Pinpoint the cell where the given text exists, returning its (x, y) midpoint coordinate. 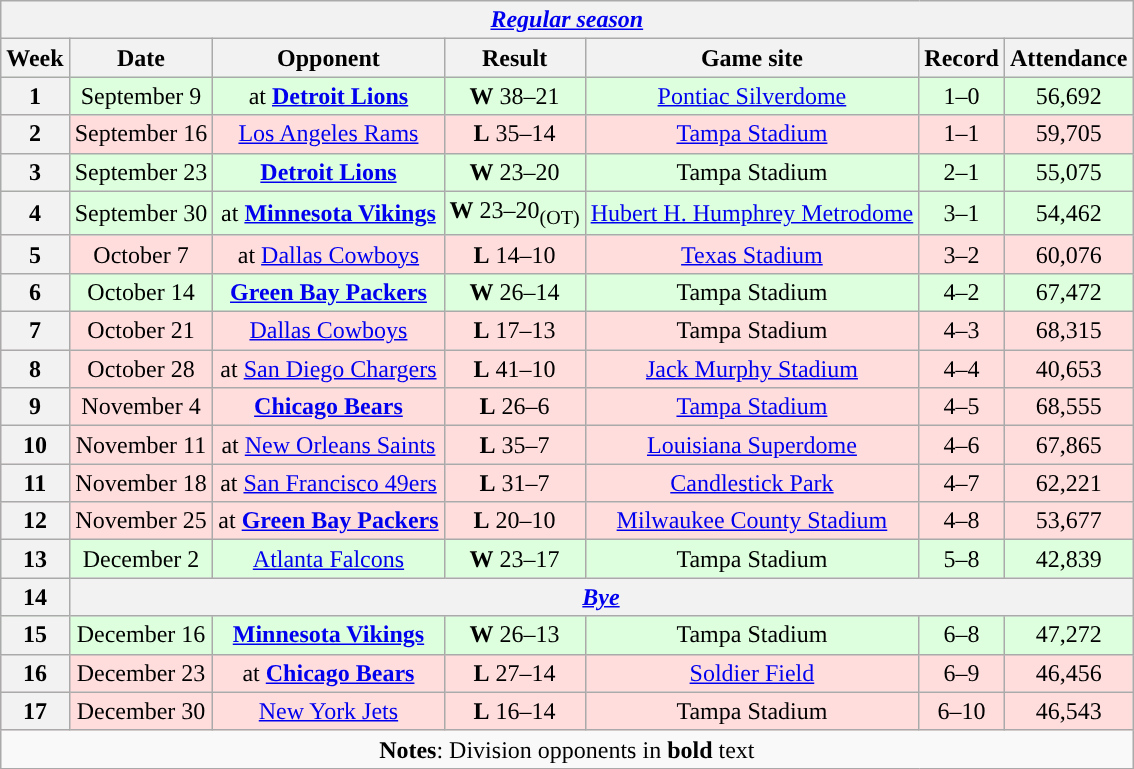
62,221 (1068, 483)
December 30 (141, 711)
15 (35, 635)
at Chicago Bears (328, 673)
Texas Stadium (752, 254)
November 25 (141, 521)
4–4 (962, 369)
Notes: Division opponents in bold text (567, 749)
December 16 (141, 635)
L 16–14 (514, 711)
November 4 (141, 407)
2–1 (962, 172)
10 (35, 445)
L 31–7 (514, 483)
Record (962, 58)
59,705 (1068, 134)
Bye (601, 597)
47,272 (1068, 635)
6–10 (962, 711)
Green Bay Packers (328, 292)
November 11 (141, 445)
New York Jets (328, 711)
53,677 (1068, 521)
Minnesota Vikings (328, 635)
13 (35, 559)
Louisiana Superdome (752, 445)
4–3 (962, 331)
16 (35, 673)
October 28 (141, 369)
December 23 (141, 673)
Regular season (567, 20)
Atlanta Falcons (328, 559)
Los Angeles Rams (328, 134)
W 38–21 (514, 96)
L 35–14 (514, 134)
at New Orleans Saints (328, 445)
October 14 (141, 292)
October 7 (141, 254)
Week (35, 58)
L 35–7 (514, 445)
Milwaukee County Stadium (752, 521)
68,315 (1068, 331)
3 (35, 172)
September 30 (141, 213)
Game site (752, 58)
December 2 (141, 559)
Dallas Cowboys (328, 331)
Date (141, 58)
at San Francisco 49ers (328, 483)
L 17–13 (514, 331)
W 23–20(OT) (514, 213)
October 21 (141, 331)
at Dallas Cowboys (328, 254)
1 (35, 96)
6–9 (962, 673)
Opponent (328, 58)
6–8 (962, 635)
5–8 (962, 559)
Jack Murphy Stadium (752, 369)
Candlestick Park (752, 483)
L 26–6 (514, 407)
67,472 (1068, 292)
6 (35, 292)
8 (35, 369)
Chicago Bears (328, 407)
at Minnesota Vikings (328, 213)
Attendance (1068, 58)
42,839 (1068, 559)
54,462 (1068, 213)
68,555 (1068, 407)
Soldier Field (752, 673)
3–2 (962, 254)
W 26–14 (514, 292)
Detroit Lions (328, 172)
17 (35, 711)
Hubert H. Humphrey Metrodome (752, 213)
4–2 (962, 292)
40,653 (1068, 369)
September 16 (141, 134)
4 (35, 213)
3–1 (962, 213)
at San Diego Chargers (328, 369)
9 (35, 407)
September 9 (141, 96)
14 (35, 597)
4–7 (962, 483)
L 20–10 (514, 521)
5 (35, 254)
at Detroit Lions (328, 96)
46,456 (1068, 673)
12 (35, 521)
56,692 (1068, 96)
7 (35, 331)
W 23–17 (514, 559)
at Green Bay Packers (328, 521)
67,865 (1068, 445)
Result (514, 58)
4–6 (962, 445)
1–0 (962, 96)
L 27–14 (514, 673)
4–5 (962, 407)
2 (35, 134)
W 26–13 (514, 635)
4–8 (962, 521)
L 14–10 (514, 254)
September 23 (141, 172)
55,075 (1068, 172)
Pontiac Silverdome (752, 96)
46,543 (1068, 711)
L 41–10 (514, 369)
1–1 (962, 134)
November 18 (141, 483)
60,076 (1068, 254)
W 23–20 (514, 172)
11 (35, 483)
